For the text-containing cell, return its midpoint in [X, Y] coordinate format. 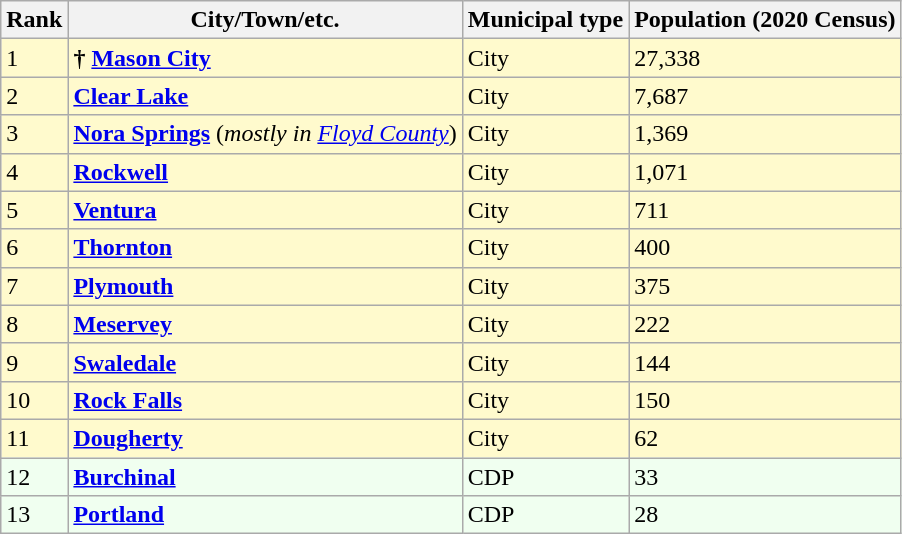
Plymouth [265, 286]
1 [34, 58]
Swaledale [265, 362]
Portland [265, 515]
711 [765, 210]
8 [34, 324]
Rock Falls [265, 400]
4 [34, 172]
33 [765, 477]
Ventura [265, 210]
11 [34, 438]
Thornton [265, 248]
Dougherty [265, 438]
2 [34, 96]
Population (2020 Census) [765, 20]
27,338 [765, 58]
400 [765, 248]
7,687 [765, 96]
62 [765, 438]
1,369 [765, 134]
Rank [34, 20]
Rockwell [265, 172]
3 [34, 134]
Municipal type [545, 20]
City/Town/etc. [265, 20]
7 [34, 286]
Meservey [265, 324]
13 [34, 515]
9 [34, 362]
28 [765, 515]
375 [765, 286]
12 [34, 477]
150 [765, 400]
1,071 [765, 172]
6 [34, 248]
222 [765, 324]
Burchinal [265, 477]
Nora Springs (mostly in Floyd County) [265, 134]
Clear Lake [265, 96]
144 [765, 362]
5 [34, 210]
10 [34, 400]
† Mason City [265, 58]
